Extract the (x, y) coordinate from the center of the cell holding the provided text.  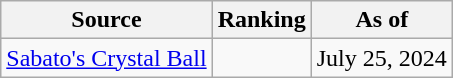
Source (106, 20)
July 25, 2024 (382, 58)
Sabato's Crystal Ball (106, 58)
Ranking (262, 20)
As of (382, 20)
